Scan for the cell matching the given text and deliver its (X, Y) coordinate at center. 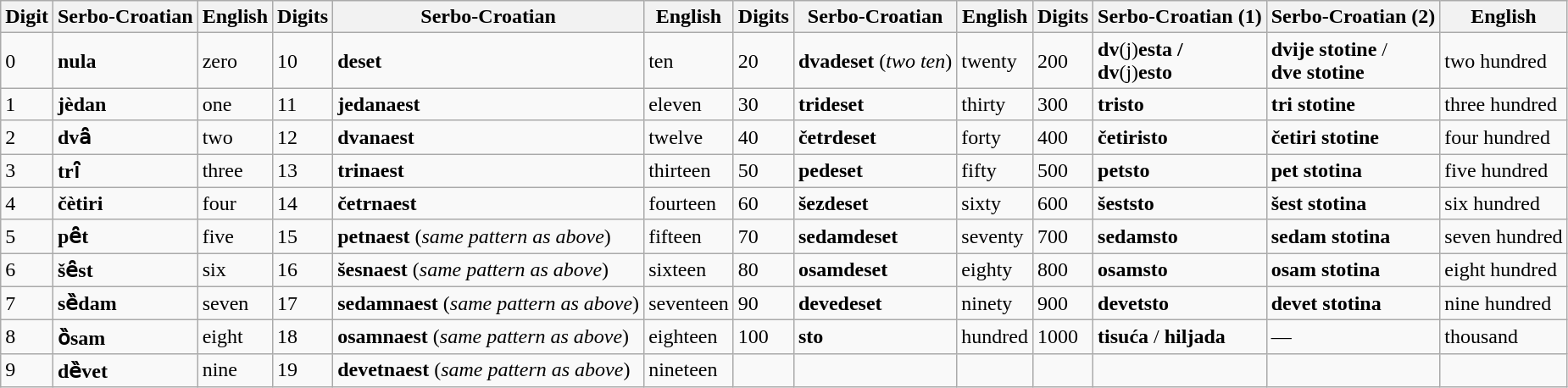
tristo (1180, 104)
500 (1063, 171)
70 (763, 236)
100 (763, 337)
ȍsam (125, 337)
četrdeset (875, 137)
petnaest (same pattern as above) (488, 236)
400 (1063, 137)
4 (27, 203)
nine hundred (1504, 303)
sto (875, 337)
60 (763, 203)
seven hundred (1504, 236)
devetsto (1180, 303)
900 (1063, 303)
7 (27, 303)
10 (303, 61)
18 (303, 337)
600 (1063, 203)
sedamsto (1180, 236)
dv(j)esta / dv(j)esto (1180, 61)
fifteen (689, 236)
Serbo-Croatian (2) (1353, 17)
jedanaest (488, 104)
6 (27, 270)
two hundred (1504, 61)
dvadeset (two ten) (875, 61)
twelve (689, 137)
1 (27, 104)
six (235, 270)
Digit (27, 17)
13 (303, 171)
six hundred (1504, 203)
12 (303, 137)
eight hundred (1504, 270)
dȅvet (125, 370)
200 (1063, 61)
trinaest (488, 171)
11 (303, 104)
tisuća / hiljada (1180, 337)
ninety (995, 303)
nula (125, 61)
četiri stotine (1353, 137)
pedeset (875, 171)
fifty (995, 171)
nine (235, 370)
devedeset (875, 303)
15 (303, 236)
zero (235, 61)
5 (27, 236)
9 (27, 370)
eleven (689, 104)
16 (303, 270)
četrnaest (488, 203)
3 (27, 171)
jèdan (125, 104)
Serbo-Croatian (1) (1180, 17)
dvije stotine / dve stotine (1353, 61)
šȇst (125, 270)
three hundred (1504, 104)
deset (488, 61)
seventeen (689, 303)
osamsto (1180, 270)
17 (303, 303)
300 (1063, 104)
sixty (995, 203)
seventy (995, 236)
four hundred (1504, 137)
pȇt (125, 236)
two (235, 137)
fourteen (689, 203)
thirty (995, 104)
šezdeset (875, 203)
četiristo (1180, 137)
ten (689, 61)
osam stotina (1353, 270)
40 (763, 137)
osamdeset (875, 270)
90 (763, 303)
seven (235, 303)
20 (763, 61)
šesnaest (same pattern as above) (488, 270)
eighty (995, 270)
eighteen (689, 337)
one (235, 104)
tri stotine (1353, 104)
19 (303, 370)
petsto (1180, 171)
trideset (875, 104)
five (235, 236)
šeststo (1180, 203)
50 (763, 171)
sedam stotina (1353, 236)
pet stotina (1353, 171)
sixteen (689, 270)
twenty (995, 61)
nineteen (689, 370)
forty (995, 137)
five hundred (1504, 171)
sedamnaest (same pattern as above) (488, 303)
14 (303, 203)
sedamdeset (875, 236)
sȅdam (125, 303)
devetnaest (same pattern as above) (488, 370)
three (235, 171)
four (235, 203)
trȋ (125, 171)
— (1353, 337)
hundred (995, 337)
30 (763, 104)
8 (27, 337)
2 (27, 137)
thirteen (689, 171)
eight (235, 337)
800 (1063, 270)
dvȃ (125, 137)
0 (27, 61)
1000 (1063, 337)
šest stotina (1353, 203)
čètiri (125, 203)
devet stotina (1353, 303)
thousand (1504, 337)
dvanaest (488, 137)
osamnaest (same pattern as above) (488, 337)
700 (1063, 236)
80 (763, 270)
